Identify which cell holds the provided text, then report its (X, Y) central coordinate. 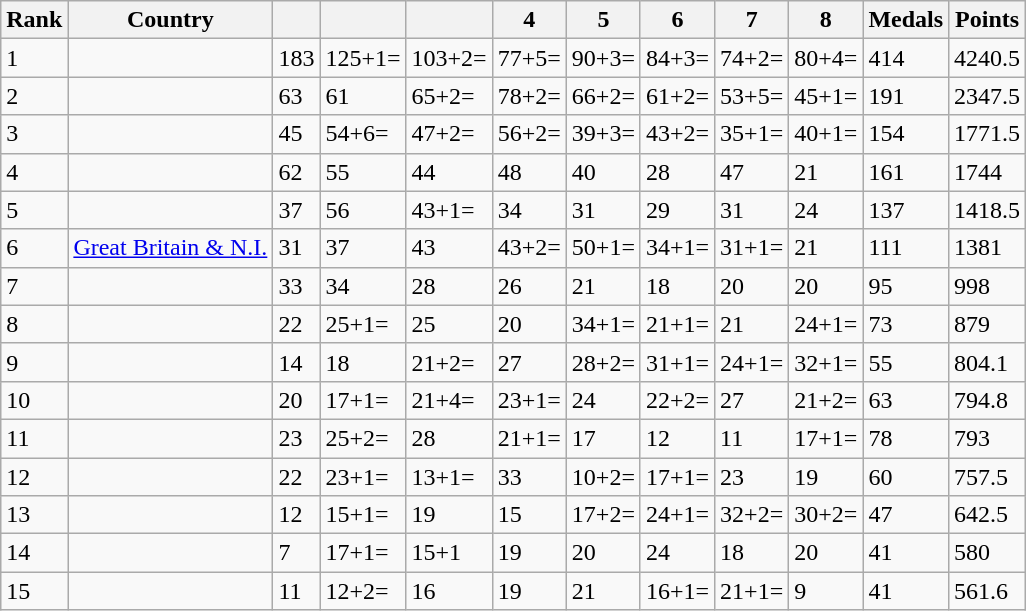
Country (170, 20)
794.8 (988, 400)
45 (296, 134)
191 (906, 96)
50+1= (603, 248)
45+1= (826, 96)
30+2= (826, 515)
61+2= (677, 96)
Great Britain & N.I. (170, 248)
3 (34, 134)
1744 (988, 172)
25 (449, 324)
10 (34, 400)
Rank (34, 20)
77+5= (529, 58)
111 (906, 248)
757.5 (988, 477)
161 (906, 172)
4240.5 (988, 58)
53+5= (752, 96)
25+2= (363, 438)
61 (363, 96)
103+2= (449, 58)
183 (296, 58)
80+4= (826, 58)
13+1= (449, 477)
15+1 (449, 553)
804.1 (988, 362)
1 (34, 58)
66+2= (603, 96)
43+1= (449, 210)
15+1= (363, 515)
998 (988, 286)
40+1= (826, 134)
84+3= (677, 58)
2 (34, 96)
74+2= (752, 58)
56 (363, 210)
137 (906, 210)
580 (988, 553)
17+2= (603, 515)
39+3= (603, 134)
40 (603, 172)
642.5 (988, 515)
17 (603, 438)
1771.5 (988, 134)
65+2= (449, 96)
16 (449, 591)
48 (529, 172)
78 (906, 438)
561.6 (988, 591)
12+2= (363, 591)
62 (296, 172)
21+4= (449, 400)
879 (988, 324)
2347.5 (988, 96)
35+1= (752, 134)
32+2= (752, 515)
13 (34, 515)
47+2= (449, 134)
26 (529, 286)
154 (906, 134)
125+1= (363, 58)
60 (906, 477)
32+1= (826, 362)
22+2= (677, 400)
29 (677, 210)
95 (906, 286)
25+1= (363, 324)
1381 (988, 248)
793 (988, 438)
Medals (906, 20)
1418.5 (988, 210)
28+2= (603, 362)
56+2= (529, 134)
414 (906, 58)
78+2= (529, 96)
44 (449, 172)
16+1= (677, 591)
10+2= (603, 477)
90+3= (603, 58)
73 (906, 324)
43 (449, 248)
54+6= (363, 134)
Points (988, 20)
